Capture the cell that displays the provided text and extract its [X, Y] central coordinate. 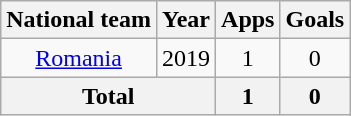
Total [108, 96]
Apps [248, 20]
Year [186, 20]
2019 [186, 58]
National team [79, 20]
Romania [79, 58]
Goals [315, 20]
